Scan for the cell matching the given text and deliver its [X, Y] coordinate at center. 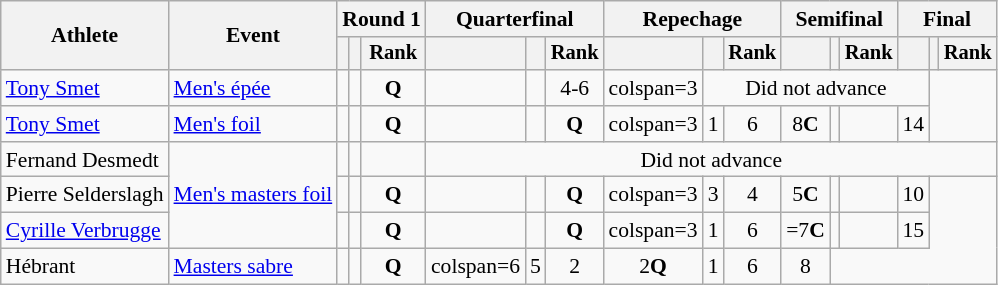
Round 1 [382, 19]
4-6 [575, 88]
14 [914, 124]
Repechage [693, 19]
Pierre Selderslagh [85, 195]
=7C [806, 231]
colspan=6 [476, 267]
2Q [654, 267]
5 [536, 267]
15 [914, 231]
Fernand Desmedt [85, 160]
Event [254, 36]
5C [806, 195]
3 [714, 195]
Masters sabre [254, 267]
Semifinal [839, 19]
2 [575, 267]
Men's masters foil [254, 196]
Quarterfinal [515, 19]
8 [806, 267]
Cyrille Verbrugge [85, 231]
Men's épée [254, 88]
8C [806, 124]
Athlete [85, 36]
Hébrant [85, 267]
Men's foil [254, 124]
10 [914, 195]
Final [948, 19]
4 [753, 195]
